Locate the cell with the specified text and output its (X, Y) center coordinate. 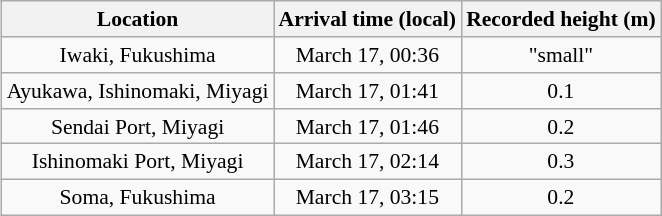
Sendai Port, Miyagi (138, 126)
March 17, 02:14 (368, 162)
Arrival time (local) (368, 19)
March 17, 00:36 (368, 55)
"small" (561, 55)
March 17, 01:46 (368, 126)
March 17, 01:41 (368, 91)
March 17, 03:15 (368, 197)
Ayukawa, Ishinomaki, Miyagi (138, 91)
0.3 (561, 162)
0.1 (561, 91)
Location (138, 19)
Soma, Fukushima (138, 197)
Iwaki, Fukushima (138, 55)
Recorded height (m) (561, 19)
Ishinomaki Port, Miyagi (138, 162)
